Search for the cell housing the specified text and yield its [X, Y] center coordinate. 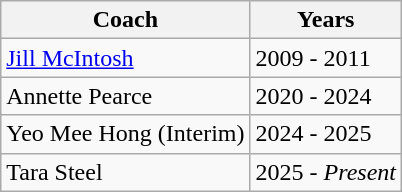
2025 - Present [326, 172]
Yeo Mee Hong (Interim) [126, 134]
Tara Steel [126, 172]
Coach [126, 20]
2024 - 2025 [326, 134]
2009 - 2011 [326, 58]
Jill McIntosh [126, 58]
2020 - 2024 [326, 96]
Annette Pearce [126, 96]
Years [326, 20]
